Find where the given text appears and provide that cell's center as [X, Y] coordinate. 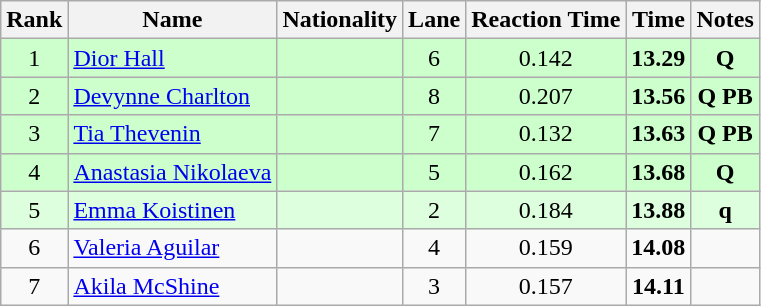
0.159 [546, 248]
13.88 [658, 210]
Reaction Time [546, 20]
0.162 [546, 172]
Lane [434, 20]
Tia Thevenin [172, 134]
13.56 [658, 96]
13.63 [658, 134]
Anastasia Nikolaeva [172, 172]
Name [172, 20]
0.142 [546, 58]
Akila McShine [172, 286]
0.184 [546, 210]
Valeria Aguilar [172, 248]
8 [434, 96]
0.157 [546, 286]
14.11 [658, 286]
Devynne Charlton [172, 96]
13.68 [658, 172]
1 [34, 58]
Rank [34, 20]
0.207 [546, 96]
Dior Hall [172, 58]
13.29 [658, 58]
0.132 [546, 134]
Nationality [340, 20]
Emma Koistinen [172, 210]
q [725, 210]
Time [658, 20]
Notes [725, 20]
14.08 [658, 248]
